From the cell containing the given text, extract its center point as (X, Y) coordinate. 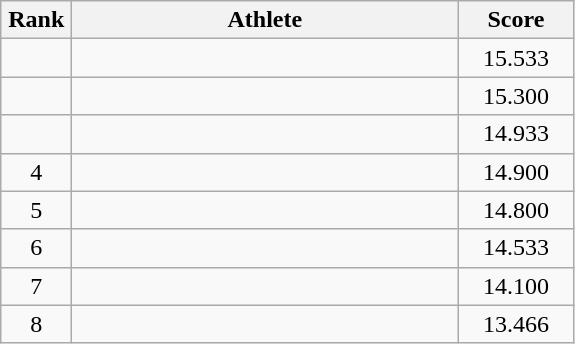
8 (36, 324)
6 (36, 248)
Score (516, 20)
13.466 (516, 324)
14.900 (516, 172)
Rank (36, 20)
14.800 (516, 210)
15.533 (516, 58)
Athlete (265, 20)
5 (36, 210)
14.100 (516, 286)
15.300 (516, 96)
14.933 (516, 134)
7 (36, 286)
4 (36, 172)
14.533 (516, 248)
